Identify which cell holds the provided text, then report its (x, y) central coordinate. 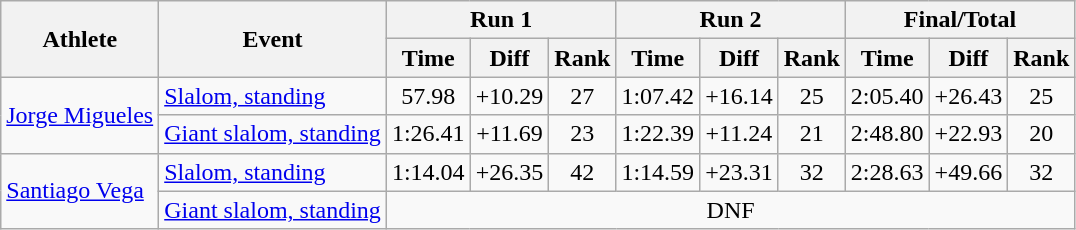
2:48.80 (887, 134)
DNF (730, 210)
23 (582, 134)
42 (582, 172)
+49.66 (968, 172)
Run 2 (730, 20)
2:05.40 (887, 96)
1:22.39 (658, 134)
Athlete (80, 39)
+16.14 (740, 96)
Jorge Migueles (80, 115)
21 (812, 134)
1:14.04 (428, 172)
+26.43 (968, 96)
Santiago Vega (80, 191)
1:26.41 (428, 134)
+23.31 (740, 172)
+10.29 (510, 96)
Run 1 (500, 20)
+11.69 (510, 134)
+11.24 (740, 134)
20 (1042, 134)
27 (582, 96)
1:14.59 (658, 172)
Event (273, 39)
+22.93 (968, 134)
1:07.42 (658, 96)
+26.35 (510, 172)
2:28.63 (887, 172)
Final/Total (960, 20)
57.98 (428, 96)
